Scan for the cell matching the given text and deliver its (x, y) coordinate at center. 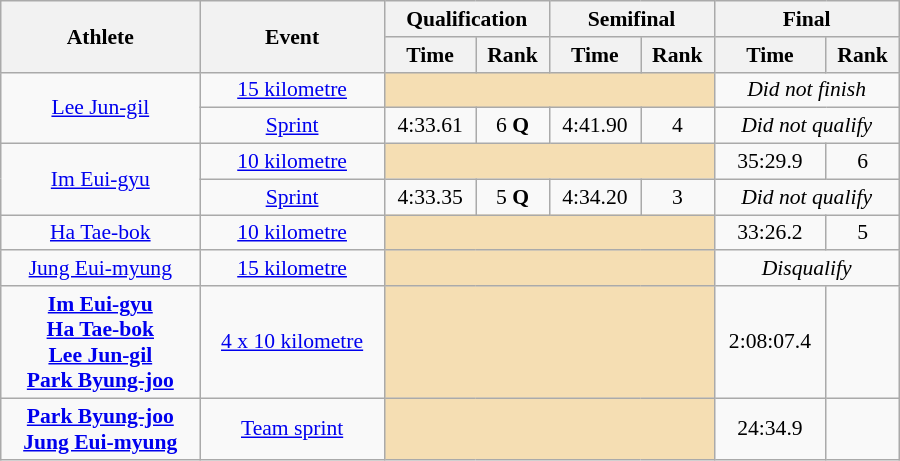
4:33.35 (430, 197)
Did not finish (806, 90)
4:41.90 (594, 126)
Team sprint (292, 428)
4:34.20 (594, 197)
6 (862, 162)
33:26.2 (770, 233)
Athlete (100, 36)
Event (292, 36)
Qualification (466, 19)
2:08:07.4 (770, 342)
Park Byung-joo Jung Eui-myung (100, 428)
Im Eui-gyu Ha Tae-bok Lee Jun-gil Park Byung-joo (100, 342)
4 (678, 126)
Disqualify (806, 269)
Semifinal (632, 19)
6 Q (512, 126)
Final (806, 19)
Jung Eui-myung (100, 269)
4 x 10 kilometre (292, 342)
24:34.9 (770, 428)
Ha Tae-bok (100, 233)
35:29.9 (770, 162)
5 (862, 233)
5 Q (512, 197)
Im Eui-gyu (100, 180)
3 (678, 197)
Lee Jun-gil (100, 108)
4:33.61 (430, 126)
